Find where the given text appears and provide that cell's center as (X, Y) coordinate. 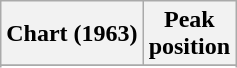
Peak position (189, 34)
Chart (1963) (72, 34)
